Search for the cell housing the specified text and yield its (x, y) center coordinate. 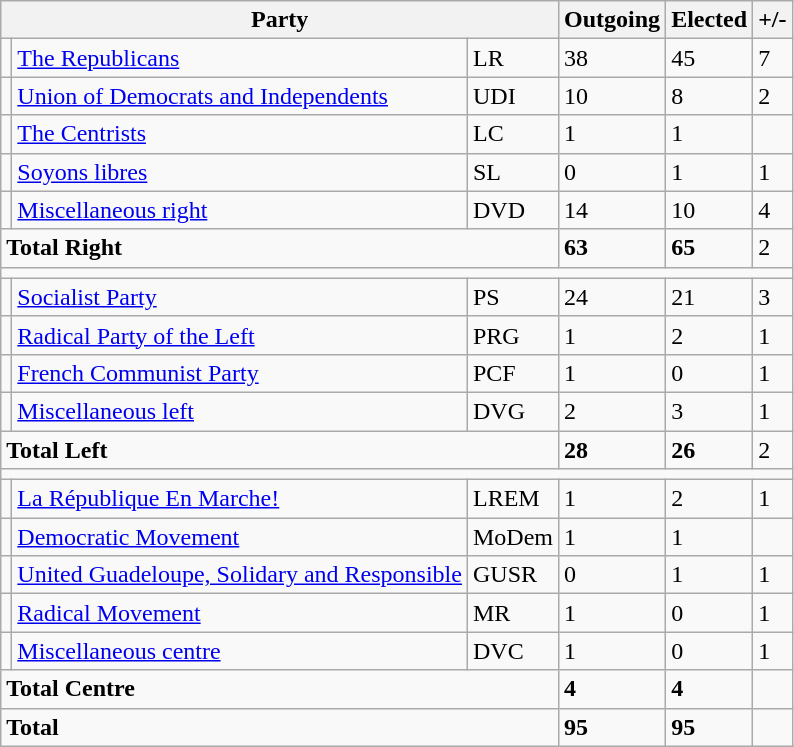
The Republicans (240, 58)
United Guadeloupe, Solidary and Responsible (240, 575)
La République En Marche! (240, 499)
Radical Party of the Left (240, 335)
DVC (512, 651)
PCF (512, 373)
LC (512, 134)
UDI (512, 96)
Radical Movement (240, 613)
26 (710, 449)
Socialist Party (240, 297)
Total Centre (280, 689)
MR (512, 613)
Democratic Movement (240, 537)
65 (710, 248)
SL (512, 172)
24 (612, 297)
63 (612, 248)
8 (710, 96)
Elected (710, 20)
MoDem (512, 537)
21 (710, 297)
Union of Democrats and Independents (240, 96)
Total (280, 727)
7 (772, 58)
Miscellaneous left (240, 411)
Outgoing (612, 20)
LREM (512, 499)
28 (612, 449)
+/- (772, 20)
DVD (512, 210)
Total Right (280, 248)
PS (512, 297)
GUSR (512, 575)
LR (512, 58)
French Communist Party (240, 373)
PRG (512, 335)
Party (280, 20)
Total Left (280, 449)
Miscellaneous centre (240, 651)
Soyons libres (240, 172)
45 (710, 58)
DVG (512, 411)
Miscellaneous right (240, 210)
38 (612, 58)
The Centrists (240, 134)
14 (612, 210)
